From the cell containing the given text, extract its center point as (X, Y) coordinate. 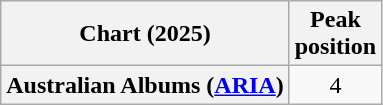
Peakposition (335, 34)
4 (335, 85)
Australian Albums (ARIA) (145, 85)
Chart (2025) (145, 34)
